Output the (x, y) coordinate of the center of the cell containing the given text.  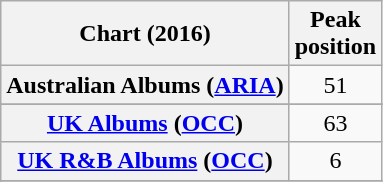
UK R&B Albums (OCC) (145, 161)
UK Albums (OCC) (145, 123)
Peakposition (335, 34)
6 (335, 161)
Chart (2016) (145, 34)
51 (335, 85)
Australian Albums (ARIA) (145, 85)
63 (335, 123)
